Return [X, Y] of the center of cell containing provided text 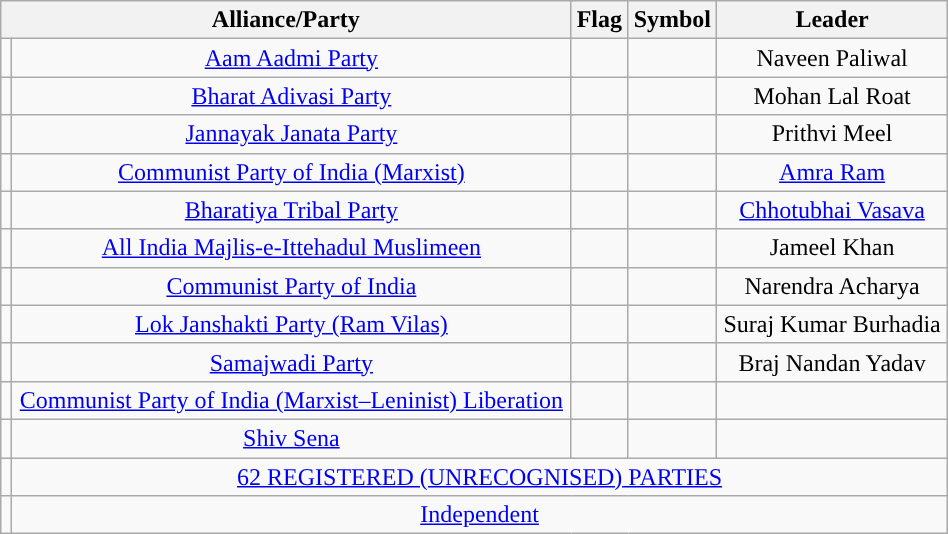
Communist Party of India (Marxist–Leninist) Liberation [292, 400]
Leader [832, 20]
Naveen Paliwal [832, 58]
Communist Party of India [292, 286]
Lok Janshakti Party (Ram Vilas) [292, 324]
Independent [480, 515]
Jannayak Janata Party [292, 134]
Mohan Lal Roat [832, 96]
Alliance/Party [286, 20]
All India Majlis-e-Ittehadul Muslimeen [292, 248]
Samajwadi Party [292, 362]
Prithvi Meel [832, 134]
Amra Ram [832, 172]
Braj Nandan Yadav [832, 362]
Aam Aadmi Party [292, 58]
Narendra Acharya [832, 286]
Symbol [672, 20]
Flag [600, 20]
Bharatiya Tribal Party [292, 210]
Suraj Kumar Burhadia [832, 324]
62 REGISTERED (UNRECOGNISED) PARTIES [480, 477]
Chhotubhai Vasava [832, 210]
Shiv Sena [292, 438]
Communist Party of India (Marxist) [292, 172]
Jameel Khan [832, 248]
Bharat Adivasi Party [292, 96]
